Detect which cell encompasses the target text, then output its [X, Y] center coordinate. 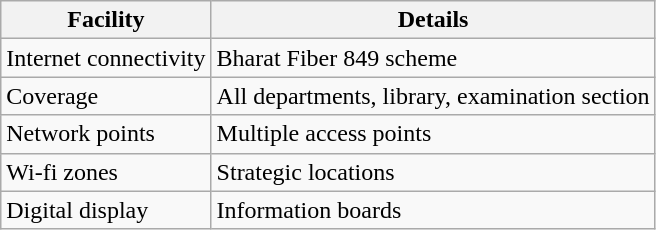
Network points [106, 134]
Strategic locations [433, 172]
Facility [106, 20]
Information boards [433, 210]
Multiple access points [433, 134]
Internet connectivity [106, 58]
All departments, library, examination section [433, 96]
Coverage [106, 96]
Details [433, 20]
Wi-fi zones [106, 172]
Bharat Fiber 849 scheme [433, 58]
Digital display [106, 210]
